Pinpoint the cell where the given text exists, returning its (X, Y) midpoint coordinate. 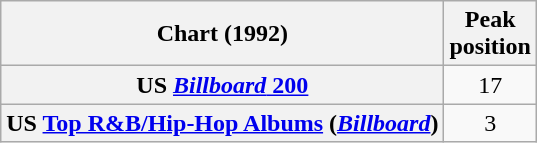
3 (490, 123)
US Billboard 200 (222, 85)
US Top R&B/Hip-Hop Albums (Billboard) (222, 123)
Chart (1992) (222, 34)
Peakposition (490, 34)
17 (490, 85)
